Return the [X, Y] coordinate for the center point of the cell that contains the specified text.  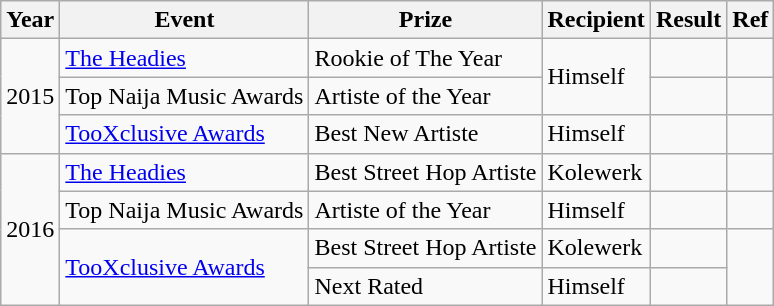
Event [184, 20]
Rookie of The Year [426, 58]
2015 [30, 96]
Recipient [596, 20]
Result [688, 20]
Best New Artiste [426, 134]
Year [30, 20]
Next Rated [426, 286]
2016 [30, 229]
Ref [750, 20]
Prize [426, 20]
